Scan for the cell matching the given text and deliver its [x, y] coordinate at center. 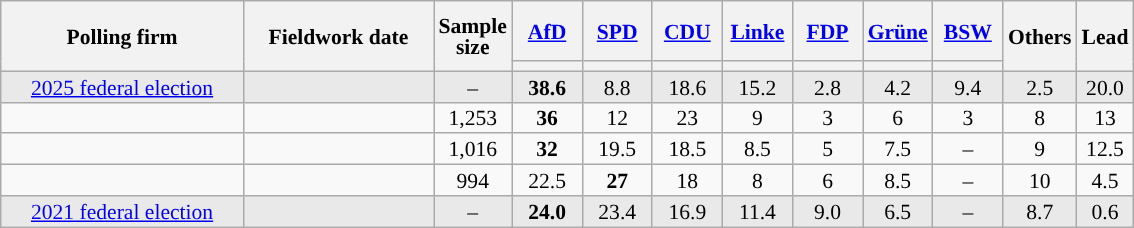
2.8 [827, 86]
994 [473, 180]
27 [617, 180]
23 [687, 118]
4.2 [898, 86]
13 [1106, 118]
4.5 [1106, 180]
22.5 [547, 180]
18.5 [687, 150]
CDU [687, 31]
Polling firm [122, 36]
2.5 [1040, 86]
2025 federal election [122, 86]
32 [547, 150]
16.9 [687, 212]
Fieldwork date [338, 36]
Grüne [898, 31]
BSW [968, 31]
2021 federal election [122, 212]
AfD [547, 31]
23.4 [617, 212]
1,016 [473, 150]
SPD [617, 31]
8.8 [617, 86]
15.2 [757, 86]
11.4 [757, 212]
18 [687, 180]
Lead [1106, 36]
36 [547, 118]
0.6 [1106, 212]
10 [1040, 180]
9.0 [827, 212]
12.5 [1106, 150]
19.5 [617, 150]
7.5 [898, 150]
Others [1040, 36]
24.0 [547, 212]
9.4 [968, 86]
FDP [827, 31]
1,253 [473, 118]
38.6 [547, 86]
8.7 [1040, 212]
18.6 [687, 86]
5 [827, 150]
Linke [757, 31]
20.0 [1106, 86]
Samplesize [473, 36]
12 [617, 118]
6.5 [898, 212]
